Find where the given text appears and provide that cell's center as [X, Y] coordinate. 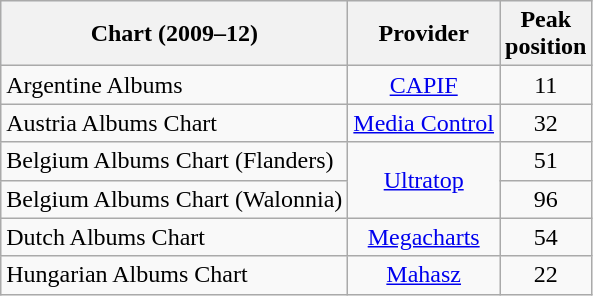
32 [546, 123]
11 [546, 85]
Belgium Albums Chart (Flanders) [174, 161]
Dutch Albums Chart [174, 237]
Argentine Albums [174, 85]
CAPIF [424, 85]
96 [546, 199]
22 [546, 275]
Belgium Albums Chart (Walonnia) [174, 199]
51 [546, 161]
54 [546, 237]
Austria Albums Chart [174, 123]
Hungarian Albums Chart [174, 275]
Peakposition [546, 34]
Provider [424, 34]
Ultratop [424, 180]
Megacharts [424, 237]
Mahasz [424, 275]
Media Control [424, 123]
Chart (2009–12) [174, 34]
